From the cell containing the given text, extract its center point as [x, y] coordinate. 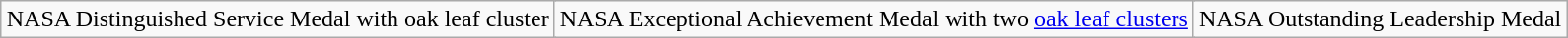
NASA Distinguished Service Medal with oak leaf cluster [278, 19]
NASA Exceptional Achievement Medal with two oak leaf clusters [874, 19]
NASA Outstanding Leadership Medal [1380, 19]
